Extract the (X, Y) coordinate from the center of the cell holding the provided text.  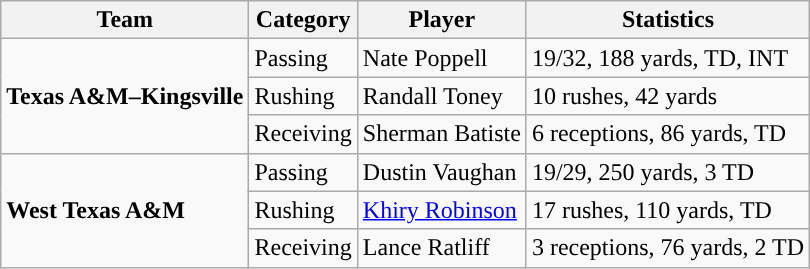
17 rushes, 110 yards, TD (668, 210)
Nate Poppell (442, 58)
Texas A&M–Kingsville (125, 96)
Randall Toney (442, 96)
Sherman Batiste (442, 134)
Lance Ratliff (442, 248)
West Texas A&M (125, 210)
Khiry Robinson (442, 210)
10 rushes, 42 yards (668, 96)
19/29, 250 yards, 3 TD (668, 172)
Statistics (668, 20)
Player (442, 20)
Team (125, 20)
3 receptions, 76 yards, 2 TD (668, 248)
19/32, 188 yards, TD, INT (668, 58)
6 receptions, 86 yards, TD (668, 134)
Category (303, 20)
Dustin Vaughan (442, 172)
